Search for the cell housing the specified text and yield its (X, Y) center coordinate. 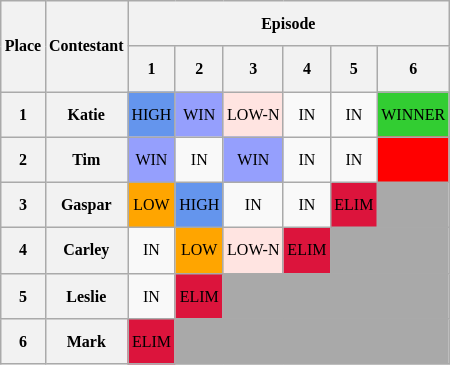
Katie (86, 114)
Episode (289, 22)
Contestant (86, 46)
Gaspar (86, 204)
Leslie (86, 296)
Mark (86, 340)
Place (23, 46)
Carley (86, 250)
Tim (86, 160)
WINNER (413, 114)
